Capture the cell that displays the provided text and extract its [X, Y] central coordinate. 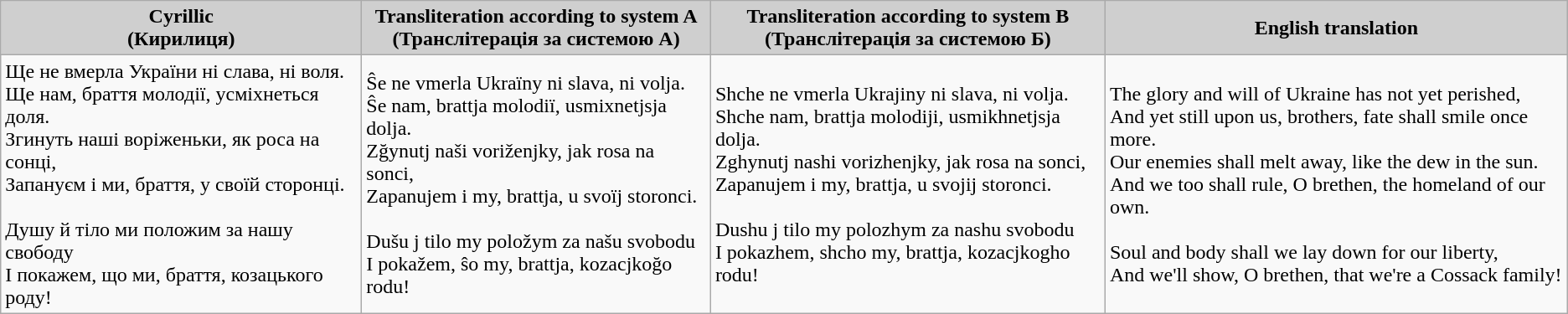
Transliteration according to system A(Транслітерація за системою А) [536, 28]
Cyrillic(Кирилиця) [181, 28]
Transliteration according to system B(Транслітерація за системою Б) [908, 28]
English translation [1336, 28]
